Provide the (x, y) coordinate of the cell's center where the given text is located.  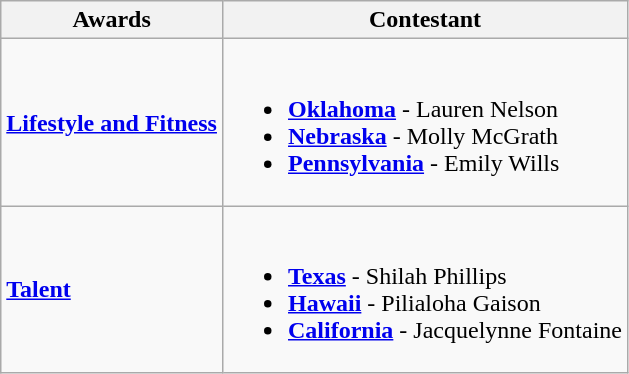
Lifestyle and Fitness (112, 122)
Contestant (424, 20)
Awards (112, 20)
Texas - Shilah Phillips Hawaii - Pilialoha Gaison California - Jacquelynne Fontaine (424, 290)
Talent (112, 290)
Oklahoma - Lauren Nelson Nebraska - Molly McGrath Pennsylvania - Emily Wills (424, 122)
